Identify which cell holds the provided text, then report its [x, y] central coordinate. 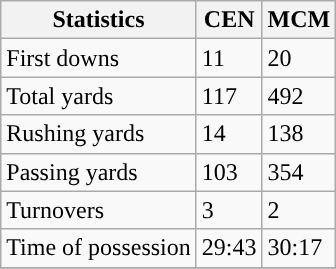
3 [229, 210]
2 [299, 210]
354 [299, 172]
492 [299, 96]
138 [299, 134]
First downs [99, 58]
Statistics [99, 20]
117 [229, 96]
CEN [229, 20]
20 [299, 58]
Passing yards [99, 172]
Turnovers [99, 210]
Total yards [99, 96]
103 [229, 172]
14 [229, 134]
29:43 [229, 248]
30:17 [299, 248]
Rushing yards [99, 134]
11 [229, 58]
MCM [299, 20]
Time of possession [99, 248]
